For the text-containing cell, return its midpoint in (X, Y) coordinate format. 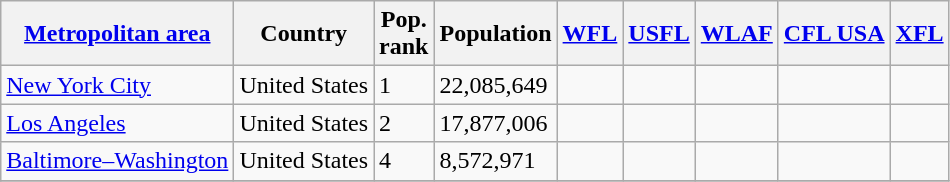
CFL USA (834, 34)
4 (404, 161)
Population (496, 34)
New York City (118, 85)
Country (304, 34)
17,877,006 (496, 123)
WFL (590, 34)
WLAF (736, 34)
Baltimore–Washington (118, 161)
Pop.rank (404, 34)
22,085,649 (496, 85)
8,572,971 (496, 161)
XFL (920, 34)
1 (404, 85)
Metropolitan area (118, 34)
2 (404, 123)
Los Angeles (118, 123)
USFL (659, 34)
